Locate the cell with the specified text and output its (x, y) center coordinate. 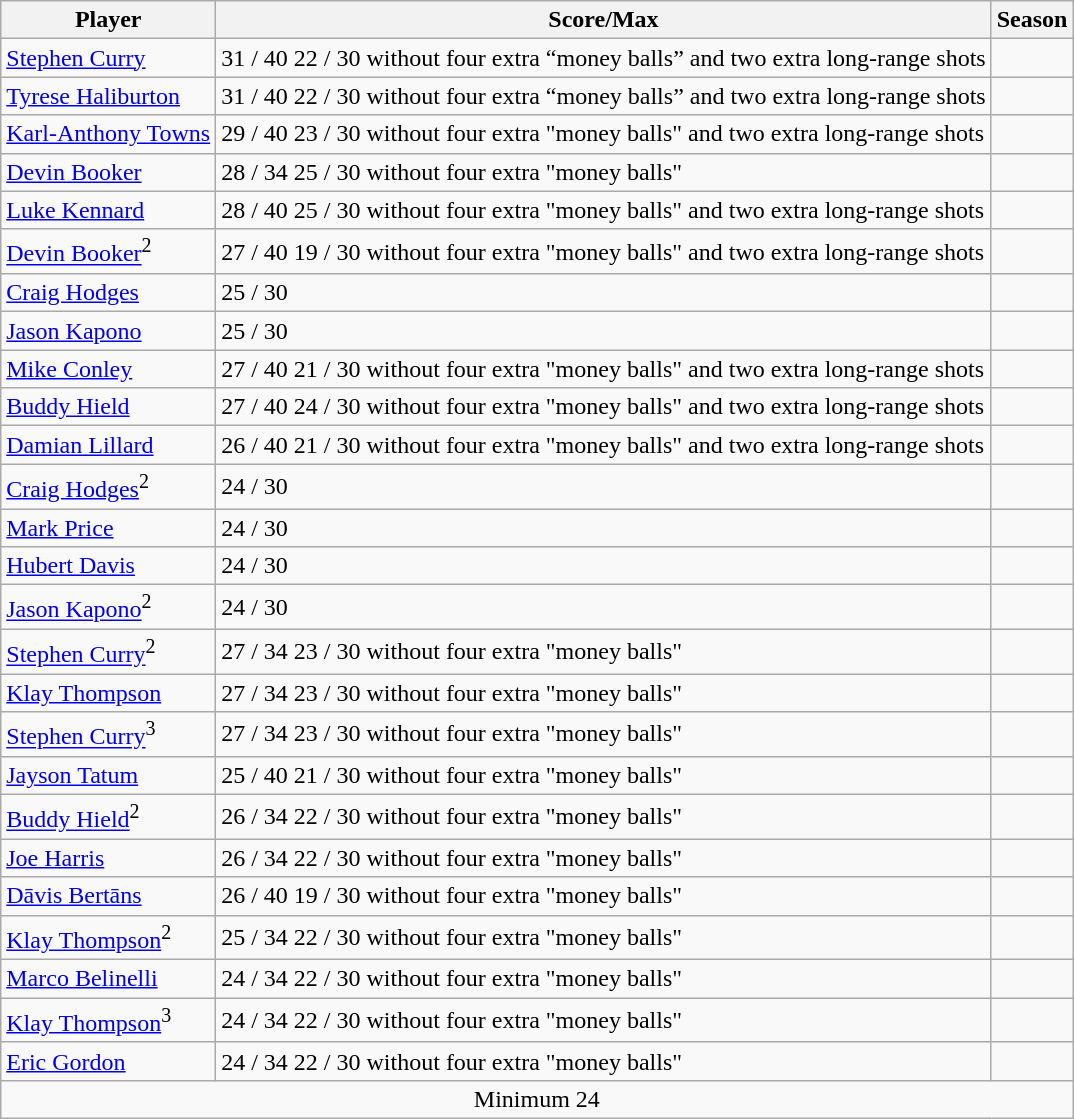
Damian Lillard (108, 445)
Craig Hodges2 (108, 486)
Devin Booker (108, 172)
Buddy Hield (108, 407)
27 / 40 24 / 30 without four extra "money balls" and two extra long-range shots (604, 407)
Craig Hodges (108, 293)
Jason Kapono2 (108, 608)
Stephen Curry3 (108, 734)
Karl-Anthony Towns (108, 134)
Season (1032, 20)
Klay Thompson (108, 693)
Devin Booker2 (108, 252)
Buddy Hield2 (108, 816)
Stephen Curry2 (108, 652)
Marco Belinelli (108, 979)
26 / 40 21 / 30 without four extra "money balls" and two extra long-range shots (604, 445)
Player (108, 20)
25 / 34 22 / 30 without four extra "money balls" (604, 938)
Jason Kapono (108, 331)
Mark Price (108, 528)
Tyrese Haliburton (108, 96)
Mike Conley (108, 369)
Dāvis Bertāns (108, 896)
29 / 40 23 / 30 without four extra "money balls" and two extra long-range shots (604, 134)
26 / 40 19 / 30 without four extra "money balls" (604, 896)
Eric Gordon (108, 1061)
Luke Kennard (108, 210)
28 / 34 25 / 30 without four extra "money balls" (604, 172)
Klay Thompson3 (108, 1020)
Stephen Curry (108, 58)
Minimum 24 (537, 1099)
27 / 40 19 / 30 without four extra "money balls" and two extra long-range shots (604, 252)
Jayson Tatum (108, 775)
Joe Harris (108, 858)
Klay Thompson2 (108, 938)
Hubert Davis (108, 566)
27 / 40 21 / 30 without four extra "money balls" and two extra long-range shots (604, 369)
Score/Max (604, 20)
25 / 40 21 / 30 without four extra "money balls" (604, 775)
28 / 40 25 / 30 without four extra "money balls" and two extra long-range shots (604, 210)
